Identify which cell holds the provided text, then report its (x, y) central coordinate. 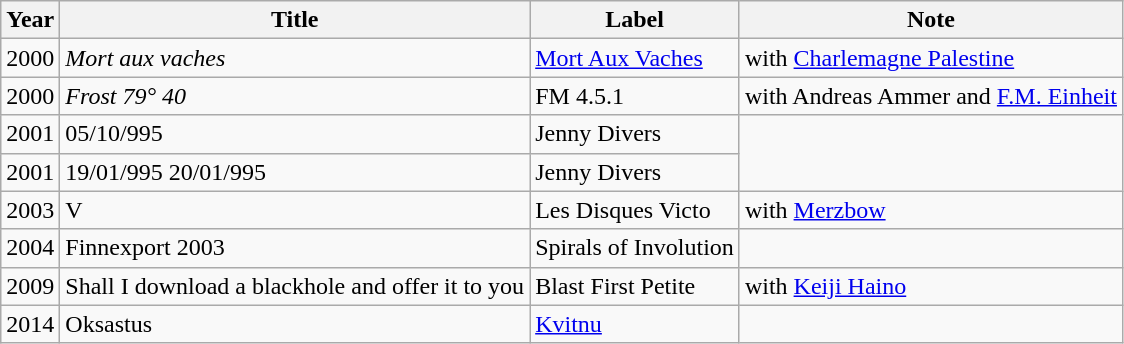
Year (30, 20)
05/10/995 (295, 134)
with Merzbow (930, 210)
FM 4.5.1 (635, 96)
Mort aux vaches (295, 58)
2004 (30, 248)
Kvitnu (635, 324)
Label (635, 20)
Oksastus (295, 324)
Title (295, 20)
2014 (30, 324)
Frost 79° 40 (295, 96)
Blast First Petite (635, 286)
19/01/995 20/01/995 (295, 172)
Les Disques Victo (635, 210)
Spirals of Involution (635, 248)
with Andreas Ammer and F.M. Einheit (930, 96)
Mort Aux Vaches (635, 58)
Shall I download a blackhole and offer it to you (295, 286)
Note (930, 20)
Finnexport 2003 (295, 248)
2009 (30, 286)
with Keiji Haino (930, 286)
with Charlemagne Palestine (930, 58)
V (295, 210)
2003 (30, 210)
